Capture the cell that displays the provided text and extract its [x, y] central coordinate. 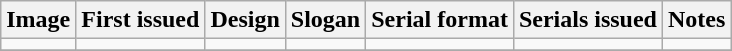
Serials issued [588, 20]
Image [38, 20]
Slogan [325, 20]
Notes [696, 20]
Design [245, 20]
Serial format [440, 20]
First issued [140, 20]
